Detect which cell encompasses the target text, then output its [X, Y] center coordinate. 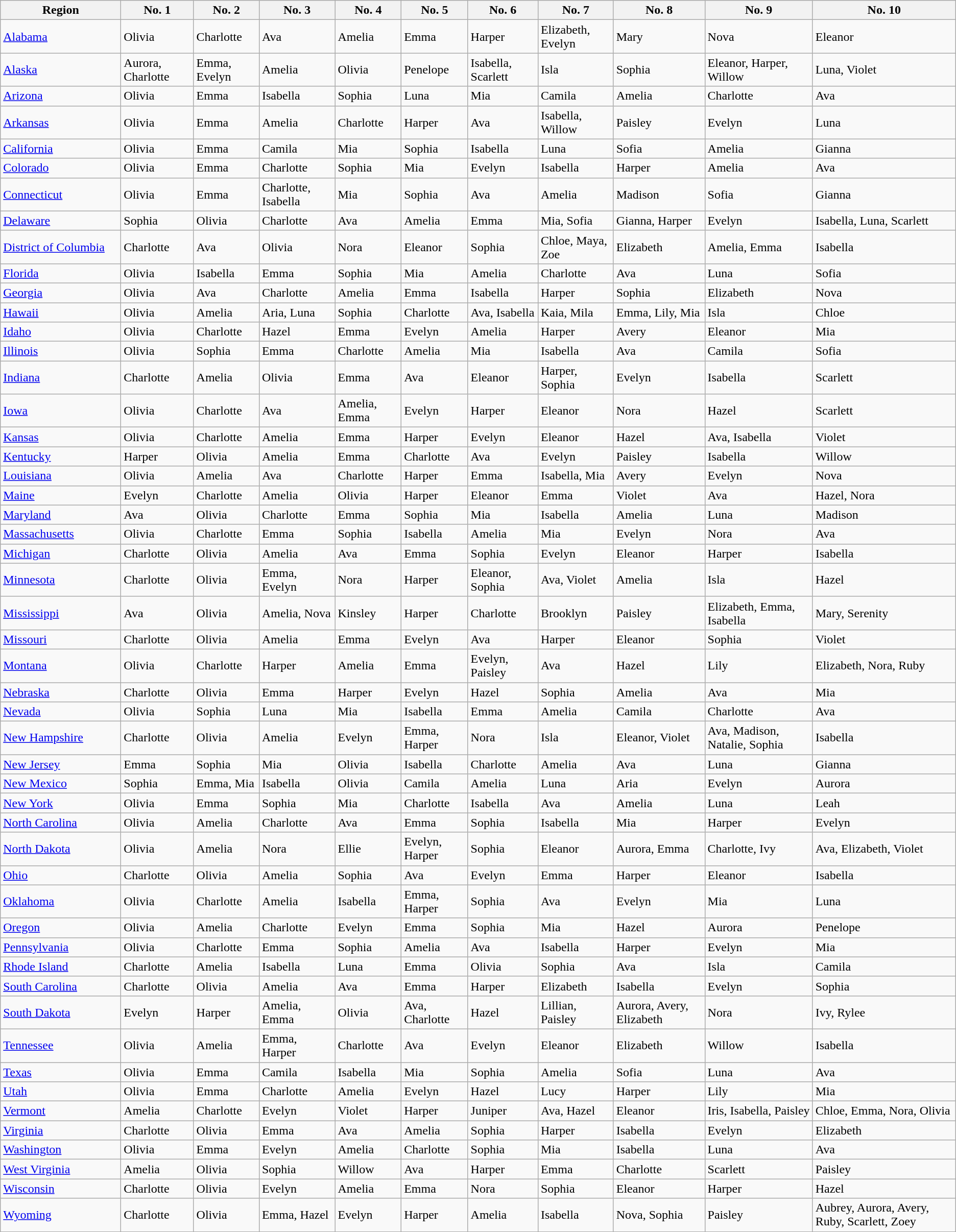
Delaware [61, 221]
No. 7 [576, 10]
Texas [61, 1072]
Alaska [61, 69]
No. 3 [297, 10]
Emma, Hazel [297, 1215]
Alabama [61, 37]
New Jersey [61, 764]
Kaia, Mila [576, 312]
Leah [884, 803]
Georgia [61, 293]
No. 4 [368, 10]
Aria, Luna [297, 312]
Iris, Isabella, Paisley [759, 1111]
Evelyn, Paisley [503, 666]
Utah [61, 1092]
Illinois [61, 351]
New York [61, 803]
Missouri [61, 639]
Florida [61, 273]
Chloe, Emma, Nora, Olivia [884, 1111]
Ava, Charlotte [435, 1012]
No. 8 [659, 10]
District of Columbia [61, 247]
Kinsley [368, 613]
Ava, Hazel [576, 1111]
Aurora, Avery, Elizabeth [659, 1012]
Isabella, Mia [576, 476]
Chloe [884, 312]
Aurora, Charlotte [157, 69]
No. 6 [503, 10]
Michigan [61, 553]
Eleanor, Violet [659, 738]
Pennsylvania [61, 947]
Brooklyn [576, 613]
California [61, 149]
Aurora, Emma [659, 849]
Aubrey, Aurora, Avery, Ruby, Scarlett, Zoey [884, 1215]
Hawaii [61, 312]
Montana [61, 666]
Ivy, Rylee [884, 1012]
Luna, Violet [884, 69]
West Virginia [61, 1169]
South Carolina [61, 986]
No. 5 [435, 10]
Charlotte, Isabella [297, 194]
Ava, Madison, Natalie, Sophia [759, 738]
Ellie [368, 849]
Wisconsin [61, 1189]
South Dakota [61, 1012]
Lucy [576, 1092]
Wyoming [61, 1215]
Emma, Lily, Mia [659, 312]
Elizabeth, Evelyn [576, 37]
Oklahoma [61, 902]
Kentucky [61, 456]
Idaho [61, 332]
New Mexico [61, 784]
Louisiana [61, 476]
Washington [61, 1150]
Elizabeth, Nora, Ruby [884, 666]
Harper, Sophia [576, 378]
Nevada [61, 712]
Nebraska [61, 692]
Iowa [61, 410]
No. 9 [759, 10]
Charlotte, Ivy [759, 849]
Isabella, Luna, Scarlett [884, 221]
Juniper [503, 1111]
Emma, Mia [226, 784]
Indiana [61, 378]
Mary, Serenity [884, 613]
Vermont [61, 1111]
Maryland [61, 515]
Mississippi [61, 613]
New Hampshire [61, 738]
Lillian, Paisley [576, 1012]
Virginia [61, 1130]
Region [61, 10]
North Dakota [61, 849]
Arizona [61, 96]
Rhode Island [61, 967]
North Carolina [61, 823]
Tennessee [61, 1046]
Nova, Sophia [659, 1215]
Chloe, Maya, Zoe [576, 247]
Ava, Elizabeth, Violet [884, 849]
Mia, Sofia [576, 221]
Colorado [61, 168]
Ava, Violet [576, 580]
Kansas [61, 437]
Eleanor, Sophia [503, 580]
Arkansas [61, 123]
Elizabeth, Emma, Isabella [759, 613]
Minnesota [61, 580]
Amelia, Nova [297, 613]
Isabella, Willow [576, 123]
Mary [659, 37]
Connecticut [61, 194]
Massachusetts [61, 534]
Hazel, Nora [884, 495]
Aria [659, 784]
No. 1 [157, 10]
Gianna, Harper [659, 221]
Maine [61, 495]
Oregon [61, 928]
Ohio [61, 875]
Isabella, Scarlett [503, 69]
No. 10 [884, 10]
Eleanor, Harper, Willow [759, 69]
Evelyn, Harper [435, 849]
No. 2 [226, 10]
